Locate the cell with the specified text and output its [X, Y] center coordinate. 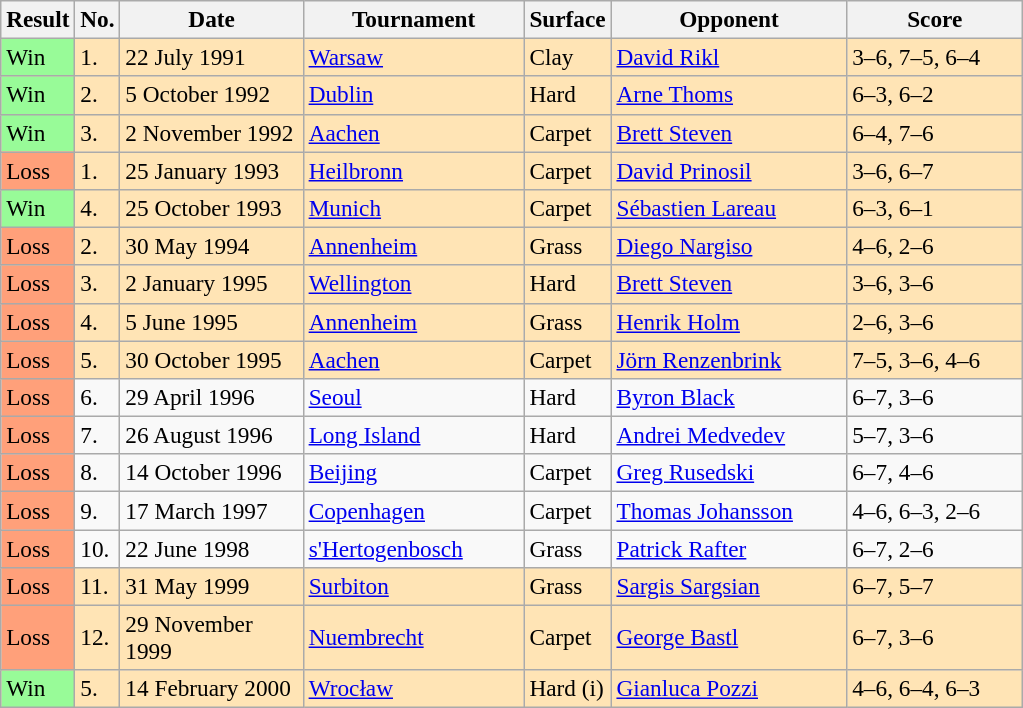
Warsaw [414, 57]
7–5, 3–6, 4–6 [935, 359]
Greg Rusedski [729, 473]
Seoul [414, 397]
Nuembrecht [414, 638]
30 May 1994 [212, 246]
5 October 1992 [212, 95]
3–6, 7–5, 6–4 [935, 57]
Arne Thoms [729, 95]
Munich [414, 208]
6–7, 4–6 [935, 473]
David Rikl [729, 57]
8. [98, 473]
Wrocław [414, 689]
22 July 1991 [212, 57]
Dublin [414, 95]
Long Island [414, 435]
Patrick Rafter [729, 548]
Andrei Medvedev [729, 435]
9. [98, 510]
6–7, 5–7 [935, 586]
25 October 1993 [212, 208]
4–6, 6–4, 6–3 [935, 689]
17 March 1997 [212, 510]
2–6, 3–6 [935, 322]
2 November 1992 [212, 133]
Clay [568, 57]
Sébastien Lareau [729, 208]
Opponent [729, 19]
3–6, 3–6 [935, 284]
12. [98, 638]
4–6, 6–3, 2–6 [935, 510]
7. [98, 435]
No. [98, 19]
6–4, 7–6 [935, 133]
2 January 1995 [212, 284]
s'Hertogenbosch [414, 548]
6–7, 2–6 [935, 548]
29 November 1999 [212, 638]
22 June 1998 [212, 548]
26 August 1996 [212, 435]
29 April 1996 [212, 397]
Result [38, 19]
Byron Black [729, 397]
25 January 1993 [212, 170]
Score [935, 19]
30 October 1995 [212, 359]
Hard (i) [568, 689]
4–6, 2–6 [935, 246]
Gianluca Pozzi [729, 689]
Date [212, 19]
Beijing [414, 473]
14 October 1996 [212, 473]
6–3, 6–1 [935, 208]
Tournament [414, 19]
6–3, 6–2 [935, 95]
Diego Nargiso [729, 246]
George Bastl [729, 638]
David Prinosil [729, 170]
Heilbronn [414, 170]
Surbiton [414, 586]
Wellington [414, 284]
14 February 2000 [212, 689]
31 May 1999 [212, 586]
5 June 1995 [212, 322]
6. [98, 397]
5–7, 3–6 [935, 435]
Copenhagen [414, 510]
Henrik Holm [729, 322]
Thomas Johansson [729, 510]
11. [98, 586]
3–6, 6–7 [935, 170]
Surface [568, 19]
Sargis Sargsian [729, 586]
10. [98, 548]
Jörn Renzenbrink [729, 359]
